Pinpoint the cell where the given text exists, returning its [X, Y] midpoint coordinate. 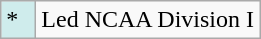
Led NCAA Division I [148, 20]
* [18, 20]
